Scan for the cell matching the given text and deliver its (X, Y) coordinate at center. 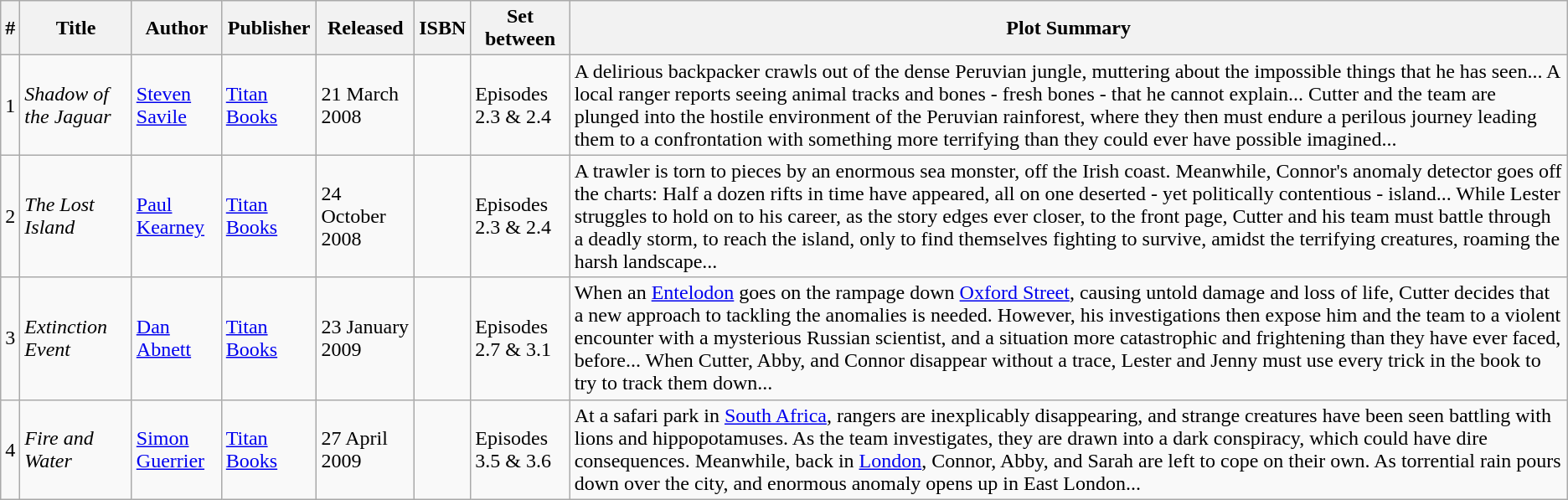
Simon Guerrier (176, 449)
Released (365, 28)
Episodes 3.5 & 3.6 (520, 449)
Publisher (269, 28)
Episodes 2.7 & 3.1 (520, 338)
Steven Savile (176, 106)
3 (10, 338)
ISBN (442, 28)
23 January 2009 (365, 338)
4 (10, 449)
2 (10, 216)
Title (75, 28)
Fire and Water (75, 449)
1 (10, 106)
Extinction Event (75, 338)
Set between (520, 28)
Dan Abnett (176, 338)
Plot Summary (1069, 28)
27 April 2009 (365, 449)
Paul Kearney (176, 216)
# (10, 28)
Author (176, 28)
24 October 2008 (365, 216)
21 March 2008 (365, 106)
The Lost Island (75, 216)
Shadow of the Jaguar (75, 106)
